Detect which cell encompasses the target text, then output its (x, y) center coordinate. 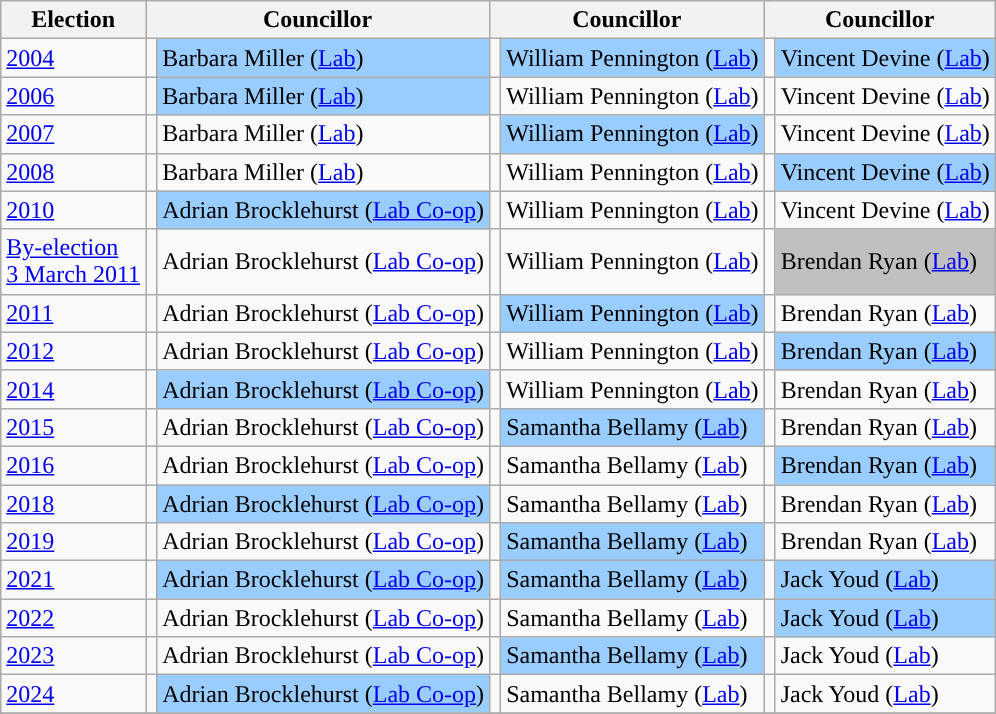
2011 (74, 313)
2023 (74, 656)
By-election3 March 2011 (74, 262)
2007 (74, 134)
2014 (74, 389)
2008 (74, 172)
2021 (74, 580)
2010 (74, 210)
Election (74, 20)
2004 (74, 58)
2018 (74, 503)
2015 (74, 427)
2016 (74, 465)
2012 (74, 351)
2024 (74, 694)
2022 (74, 618)
2019 (74, 542)
2006 (74, 96)
